Determine the [X, Y] coordinate at the center of the cell enclosing the given text.  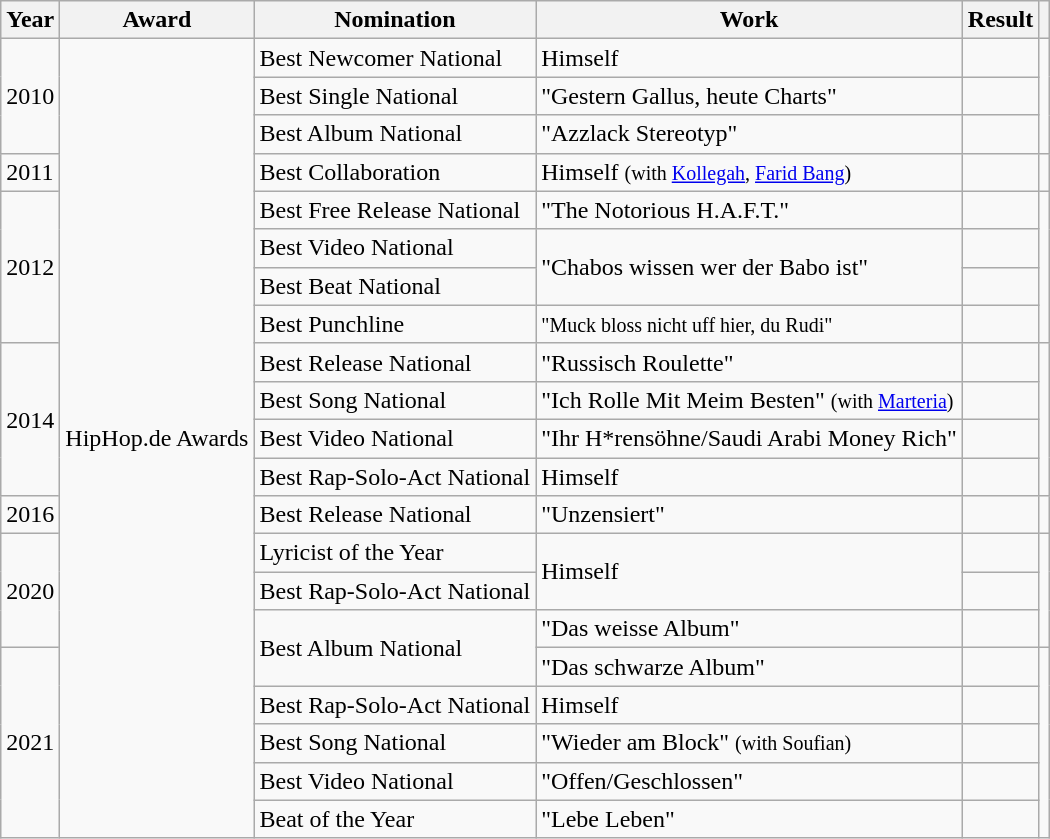
"Ich Rolle Mit Meim Besten" (with Marteria) [750, 400]
"Ihr H*rensöhne/Saudi Arabi Money Rich" [750, 438]
Result [1000, 20]
Best Newcomer National [395, 58]
2010 [30, 96]
Best Collaboration [395, 172]
Beat of the Year [395, 819]
Best Single National [395, 96]
2012 [30, 267]
"Das weisse Album" [750, 629]
"Russisch Roulette" [750, 362]
Himself (with Kollegah, Farid Bang) [750, 172]
Year [30, 20]
Award [157, 20]
2020 [30, 591]
"Azzlack Stereotyp" [750, 134]
Work [750, 20]
"Das schwarze Album" [750, 667]
"Lebe Leben" [750, 819]
HipHop.de Awards [157, 438]
"Unzensiert" [750, 515]
2014 [30, 419]
"Chabos wissen wer der Babo ist" [750, 267]
Best Beat National [395, 286]
"Muck bloss nicht uff hier, du Rudi" [750, 324]
"Wieder am Block" (with Soufian) [750, 743]
Lyricist of the Year [395, 553]
2016 [30, 515]
"Gestern Gallus, heute Charts" [750, 96]
"Offen/Geschlossen" [750, 781]
"The Notorious H.A.F.T." [750, 210]
2021 [30, 743]
Best Free Release National [395, 210]
2011 [30, 172]
Best Punchline [395, 324]
Nomination [395, 20]
